Pinpoint the cell where the given text exists, returning its (X, Y) midpoint coordinate. 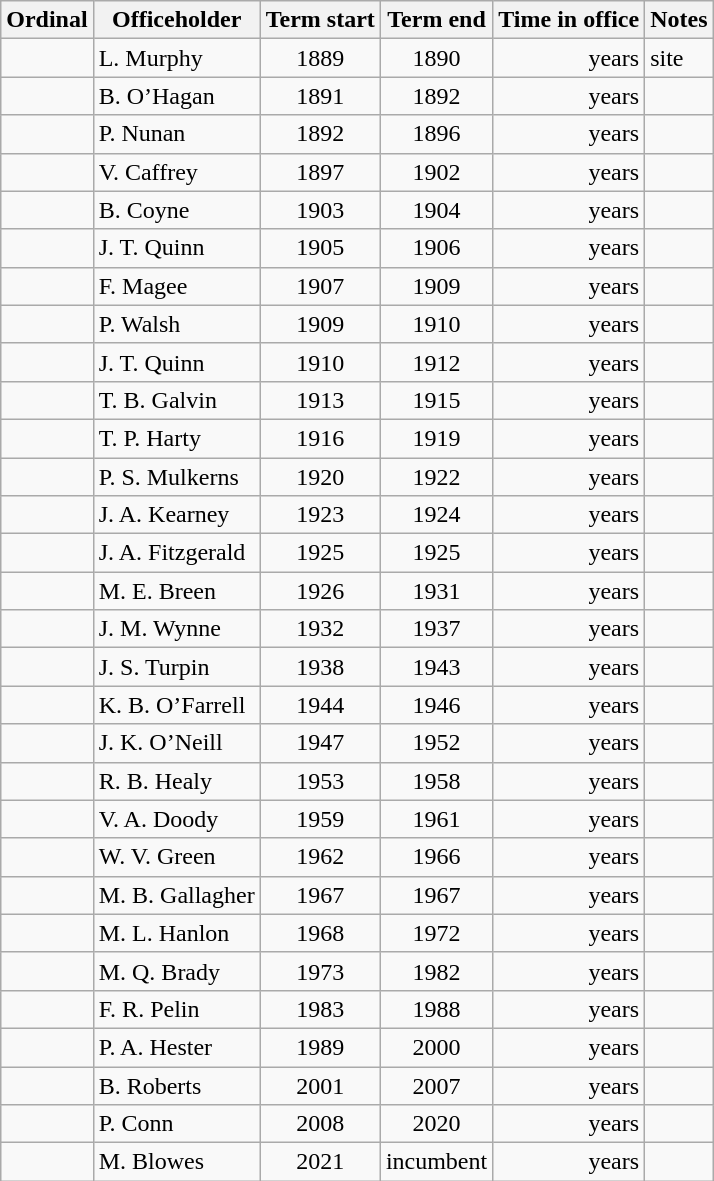
incumbent (436, 1162)
P. S. Mulkerns (176, 477)
1947 (320, 743)
1902 (436, 172)
W. V. Green (176, 857)
1920 (320, 477)
1988 (436, 1009)
B. Coyne (176, 210)
1959 (320, 819)
1938 (320, 667)
1891 (320, 96)
B. O’Hagan (176, 96)
2021 (320, 1162)
1952 (436, 743)
T. B. Galvin (176, 400)
1953 (320, 781)
J. K. O’Neill (176, 743)
1896 (436, 134)
J. S. Turpin (176, 667)
1923 (320, 515)
J. A. Fitzgerald (176, 553)
F. Magee (176, 286)
1903 (320, 210)
1915 (436, 400)
1958 (436, 781)
1968 (320, 933)
1912 (436, 362)
2001 (320, 1085)
Officeholder (176, 20)
K. B. O’Farrell (176, 705)
1937 (436, 629)
1916 (320, 438)
1931 (436, 591)
M. Q. Brady (176, 971)
B. Roberts (176, 1085)
T. P. Harty (176, 438)
site (679, 58)
Term start (320, 20)
P. Conn (176, 1124)
1983 (320, 1009)
2008 (320, 1124)
P. Nunan (176, 134)
1890 (436, 58)
1944 (320, 705)
P. Walsh (176, 324)
M. Blowes (176, 1162)
1905 (320, 248)
1924 (436, 515)
M. B. Gallagher (176, 895)
M. L. Hanlon (176, 933)
1889 (320, 58)
1962 (320, 857)
J. A. Kearney (176, 515)
Time in office (569, 20)
1897 (320, 172)
1982 (436, 971)
2000 (436, 1047)
F. R. Pelin (176, 1009)
1961 (436, 819)
Notes (679, 20)
1946 (436, 705)
1913 (320, 400)
1922 (436, 477)
2007 (436, 1085)
1907 (320, 286)
1972 (436, 933)
Term end (436, 20)
1919 (436, 438)
P. A. Hester (176, 1047)
1966 (436, 857)
L. Murphy (176, 58)
2020 (436, 1124)
1989 (320, 1047)
M. E. Breen (176, 591)
Ordinal (47, 20)
V. A. Doody (176, 819)
1904 (436, 210)
1906 (436, 248)
R. B. Healy (176, 781)
1926 (320, 591)
1973 (320, 971)
J. M. Wynne (176, 629)
V. Caffrey (176, 172)
1943 (436, 667)
1932 (320, 629)
